Capture the cell that displays the provided text and extract its (x, y) central coordinate. 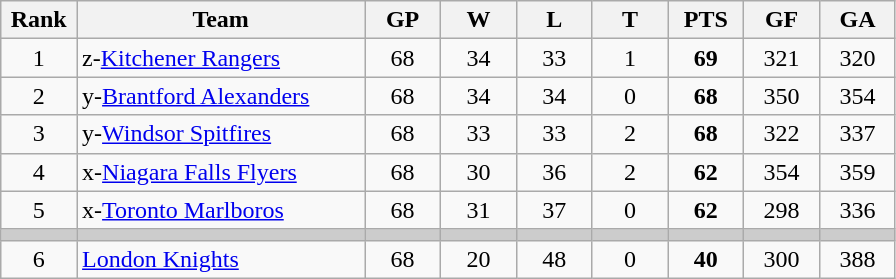
40 (706, 259)
T (630, 20)
350 (782, 96)
3 (39, 134)
x-Toronto Marlboros (221, 210)
322 (782, 134)
36 (554, 172)
y-Windsor Spitfires (221, 134)
37 (554, 210)
30 (479, 172)
5 (39, 210)
48 (554, 259)
300 (782, 259)
4 (39, 172)
6 (39, 259)
PTS (706, 20)
z-Kitchener Rangers (221, 58)
GP (403, 20)
388 (857, 259)
GA (857, 20)
336 (857, 210)
298 (782, 210)
20 (479, 259)
y-Brantford Alexanders (221, 96)
321 (782, 58)
x-Niagara Falls Flyers (221, 172)
320 (857, 58)
L (554, 20)
69 (706, 58)
Rank (39, 20)
359 (857, 172)
London Knights (221, 259)
337 (857, 134)
W (479, 20)
Team (221, 20)
31 (479, 210)
GF (782, 20)
